Output the (x, y) coordinate of the center of the cell containing the given text.  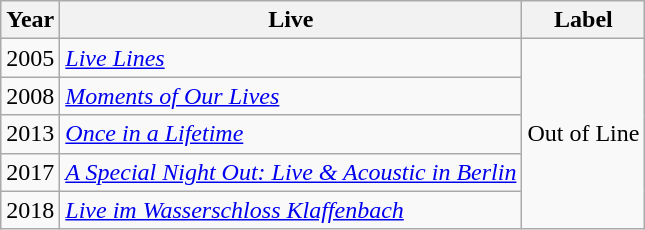
Year (30, 20)
2005 (30, 58)
2018 (30, 210)
Out of Line (584, 134)
Live im Wasserschloss Klaffenbach (291, 210)
A Special Night Out: Live & Acoustic in Berlin (291, 172)
Live (291, 20)
Once in a Lifetime (291, 134)
Moments of Our Lives (291, 96)
Live Lines (291, 58)
2013 (30, 134)
2017 (30, 172)
2008 (30, 96)
Label (584, 20)
